Extract the [x, y] coordinate from the center of the cell holding the provided text.  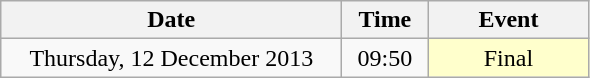
Thursday, 12 December 2013 [172, 58]
Time [385, 20]
09:50 [385, 58]
Date [172, 20]
Event [508, 20]
Final [508, 58]
